Determine the [X, Y] coordinate at the center of the cell enclosing the given text.  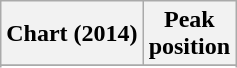
Peakposition [189, 34]
Chart (2014) [72, 34]
